Output the (X, Y) coordinate of the center of the cell containing the given text.  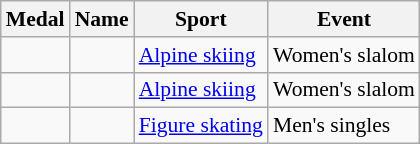
Medal (36, 19)
Sport (201, 19)
Name (102, 19)
Men's singles (344, 126)
Event (344, 19)
Figure skating (201, 126)
